From the cell containing the given text, extract its center point as [X, Y] coordinate. 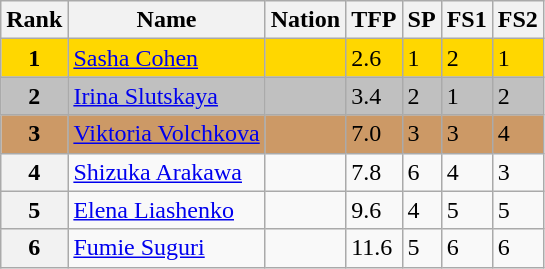
Viktoria Volchkova [166, 134]
3.4 [374, 96]
Elena Liashenko [166, 210]
Fumie Suguri [166, 248]
SP [422, 20]
Irina Slutskaya [166, 96]
Shizuka Arakawa [166, 172]
FS1 [466, 20]
Nation [305, 20]
Name [166, 20]
7.0 [374, 134]
7.8 [374, 172]
11.6 [374, 248]
Sasha Cohen [166, 58]
9.6 [374, 210]
2.6 [374, 58]
Rank [34, 20]
TFP [374, 20]
FS2 [518, 20]
